Identify which cell holds the provided text, then report its (X, Y) central coordinate. 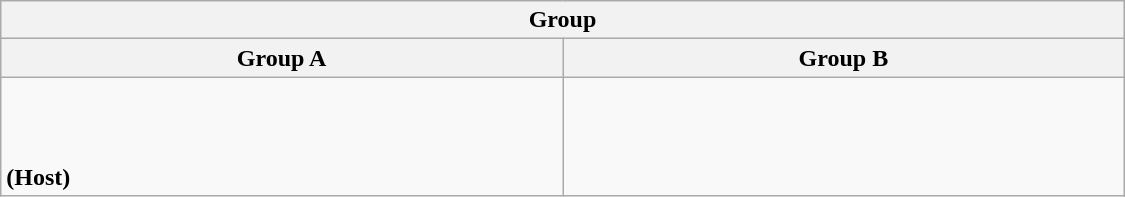
Group A (282, 58)
Group (563, 20)
Group B (843, 58)
(Host) (282, 136)
